From the cell containing the given text, extract its center point as (x, y) coordinate. 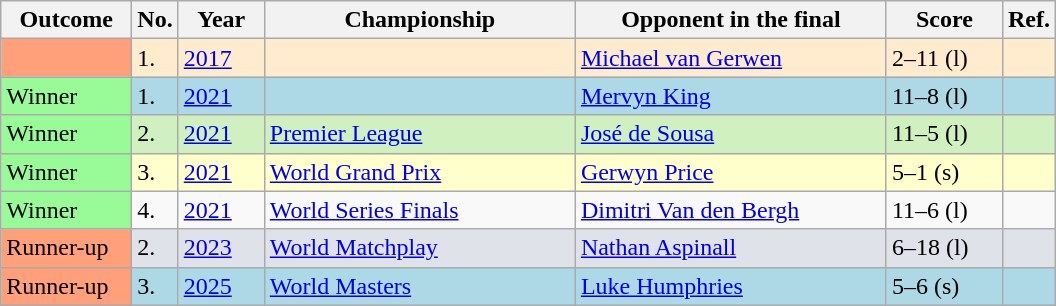
World Grand Prix (420, 172)
Premier League (420, 134)
Mervyn King (730, 96)
11–6 (l) (944, 210)
José de Sousa (730, 134)
Outcome (66, 20)
Championship (420, 20)
2–11 (l) (944, 58)
Gerwyn Price (730, 172)
Year (221, 20)
World Matchplay (420, 248)
Score (944, 20)
11–5 (l) (944, 134)
World Masters (420, 286)
6–18 (l) (944, 248)
Nathan Aspinall (730, 248)
Dimitri Van den Bergh (730, 210)
World Series Finals (420, 210)
5–1 (s) (944, 172)
Ref. (1028, 20)
2023 (221, 248)
Luke Humphries (730, 286)
4. (155, 210)
Opponent in the final (730, 20)
2025 (221, 286)
No. (155, 20)
11–8 (l) (944, 96)
2017 (221, 58)
5–6 (s) (944, 286)
Michael van Gerwen (730, 58)
